Extract the [x, y] coordinate from the center of the cell holding the provided text.  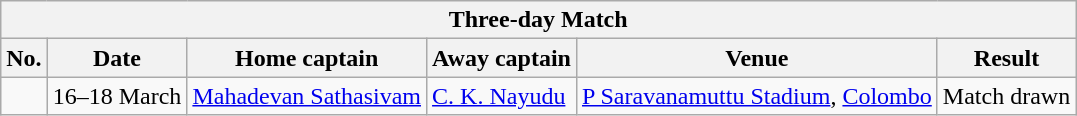
Venue [756, 58]
C. K. Nayudu [502, 96]
Date [117, 58]
Away captain [502, 58]
Home captain [307, 58]
Match drawn [1006, 96]
Mahadevan Sathasivam [307, 96]
No. [24, 58]
Three-day Match [538, 20]
Result [1006, 58]
16–18 March [117, 96]
P Saravanamuttu Stadium, Colombo [756, 96]
